Pinpoint the cell where the given text exists, returning its [X, Y] midpoint coordinate. 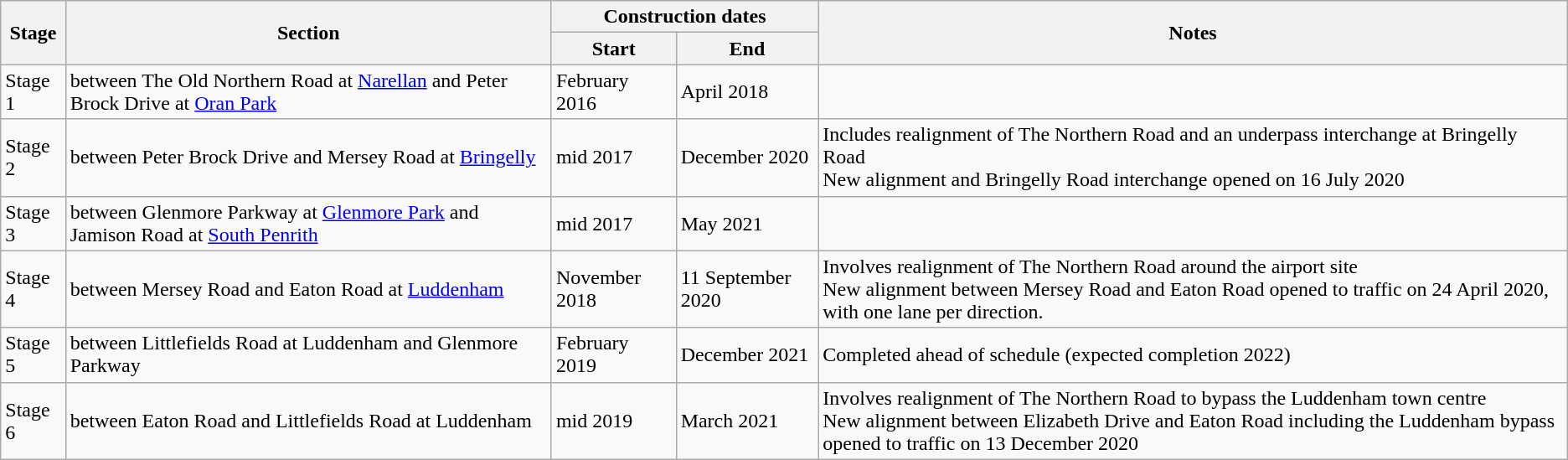
between Littlefields Road at Luddenham and Glenmore Parkway [308, 355]
between Glenmore Parkway at Glenmore Park and Jamison Road at South Penrith [308, 223]
Stage 3 [34, 223]
Stage 6 [34, 421]
between The Old Northern Road at Narellan and Peter Brock Drive at Oran Park [308, 92]
between Mersey Road and Eaton Road at Luddenham [308, 289]
between Eaton Road and Littlefields Road at Luddenham [308, 421]
Section [308, 33]
November 2018 [613, 289]
mid 2019 [613, 421]
between Peter Brock Drive and Mersey Road at Bringelly [308, 158]
April 2018 [747, 92]
December 2021 [747, 355]
Completed ahead of schedule (expected completion 2022) [1193, 355]
Stage [34, 33]
Stage 4 [34, 289]
End [747, 49]
Stage 2 [34, 158]
Start [613, 49]
Stage 1 [34, 92]
December 2020 [747, 158]
Construction dates [684, 17]
February 2019 [613, 355]
11 September 2020 [747, 289]
Stage 5 [34, 355]
March 2021 [747, 421]
May 2021 [747, 223]
February 2016 [613, 92]
Notes [1193, 33]
